Provide the [x, y] coordinate of the cell's center where the given text is located.  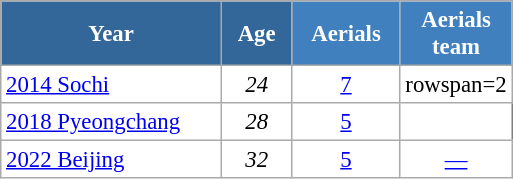
Aerials team [456, 34]
Age [256, 34]
28 [256, 122]
32 [256, 160]
24 [256, 85]
2022 Beijing [112, 160]
rowspan=2 [456, 85]
Year [112, 34]
2014 Sochi [112, 85]
Aerials [346, 34]
— [456, 160]
7 [346, 85]
2018 Pyeongchang [112, 122]
